For the text-containing cell, return its midpoint in (x, y) coordinate format. 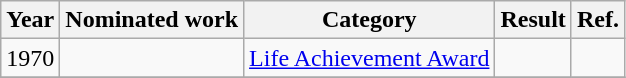
1970 (30, 58)
Year (30, 20)
Life Achievement Award (370, 58)
Ref. (598, 20)
Category (370, 20)
Nominated work (152, 20)
Result (533, 20)
